Provide the [X, Y] coordinate of the cell's center where the given text is located.  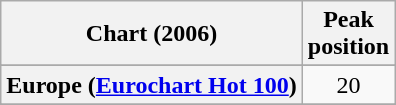
Chart (2006) [152, 34]
20 [348, 85]
Europe (Eurochart Hot 100) [152, 85]
Peakposition [348, 34]
